Detect which cell encompasses the target text, then output its (X, Y) center coordinate. 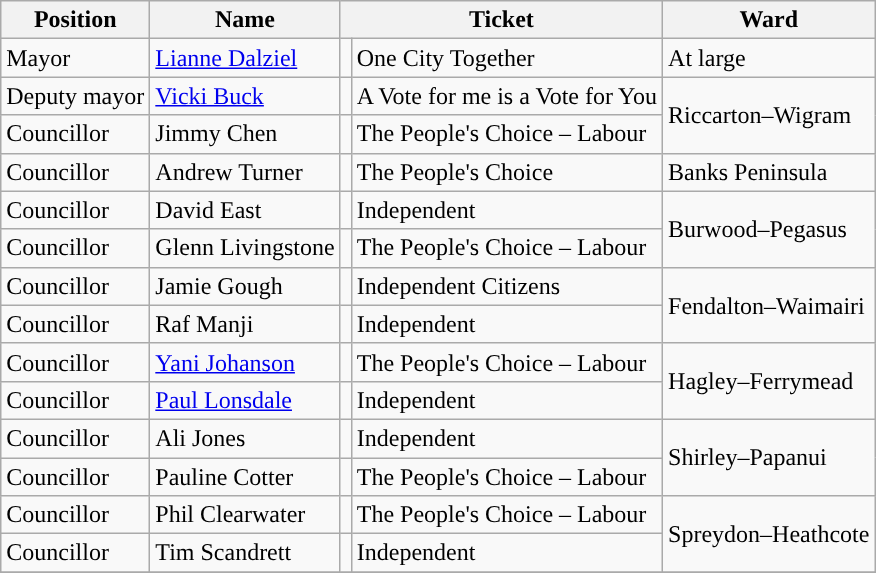
Ward (769, 20)
Paul Lonsdale (245, 400)
Deputy mayor (76, 96)
Independent Citizens (506, 286)
Riccarton–Wigram (769, 115)
Mayor (76, 58)
Lianne Dalziel (245, 58)
A Vote for me is a Vote for You (506, 96)
Burwood–Pegasus (769, 229)
Raf Manji (245, 324)
Jamie Gough (245, 286)
Phil Clearwater (245, 515)
Hagley–Ferrymead (769, 381)
Spreydon–Heathcote (769, 534)
Ticket (501, 20)
Jimmy Chen (245, 134)
Vicki Buck (245, 96)
Glenn Livingstone (245, 248)
At large (769, 58)
Ali Jones (245, 438)
Position (76, 20)
Tim Scandrett (245, 553)
Shirley–Papanui (769, 457)
Banks Peninsula (769, 172)
Fendalton–Waimairi (769, 305)
Pauline Cotter (245, 477)
Name (245, 20)
One City Together (506, 58)
Andrew Turner (245, 172)
The People's Choice (506, 172)
Yani Johanson (245, 362)
David East (245, 210)
